Pinpoint the cell where the given text exists, returning its (X, Y) midpoint coordinate. 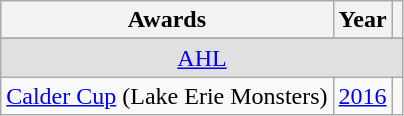
Calder Cup (Lake Erie Monsters) (167, 96)
Year (362, 20)
AHL (202, 58)
Awards (167, 20)
2016 (362, 96)
